Extract the (x, y) coordinate from the center of the cell holding the provided text.  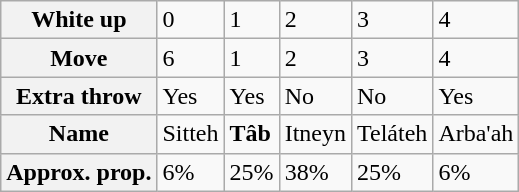
Extra throw (79, 96)
Move (79, 58)
Name (79, 134)
Sitteh (190, 134)
Tâb (252, 134)
Arba'ah (476, 134)
6 (190, 58)
White up (79, 20)
Teláteh (392, 134)
0 (190, 20)
Itneyn (315, 134)
Approx. prop. (79, 172)
38% (315, 172)
